Find where the given text appears and provide that cell's center as (X, Y) coordinate. 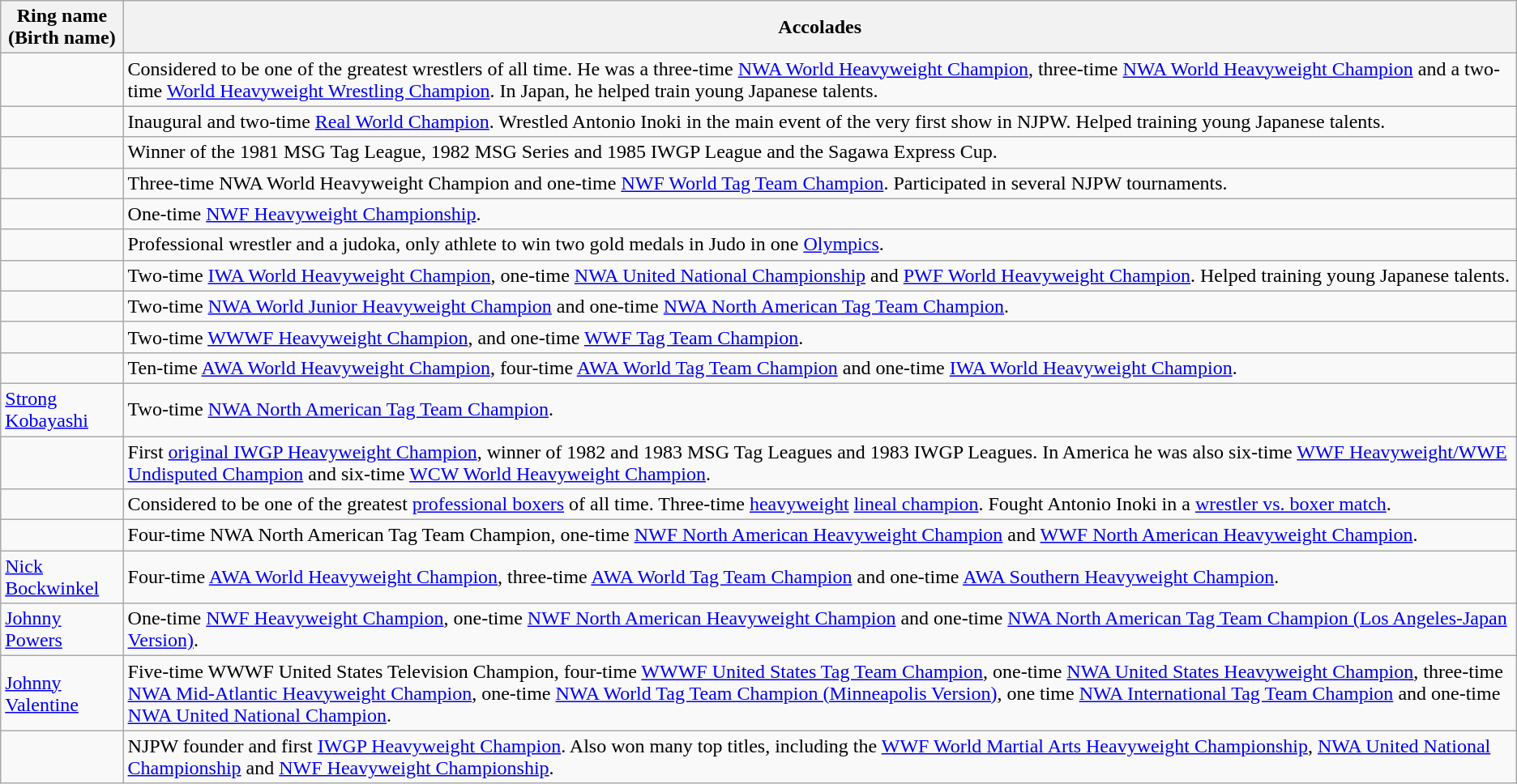
Two-time NWA World Junior Heavyweight Champion and one-time NWA North American Tag Team Champion. (820, 306)
One-time NWF Heavyweight Championship. (820, 214)
Two-time NWA North American Tag Team Champion. (820, 410)
Four-time AWA World Heavyweight Champion, three-time AWA World Tag Team Champion and one-time AWA Southern Heavyweight Champion. (820, 577)
Nick Bockwinkel (62, 577)
Winner of the 1981 MSG Tag League, 1982 MSG Series and 1985 IWGP League and the Sagawa Express Cup. (820, 152)
Four-time NWA North American Tag Team Champion, one-time NWF North American Heavyweight Champion and WWF North American Heavyweight Champion. (820, 535)
Two-time WWWF Heavyweight Champion, and one-time WWF Tag Team Champion. (820, 337)
Strong Kobayashi (62, 410)
Johnny Valentine (62, 693)
Ring name(Birth name) (62, 28)
Ten-time AWA World Heavyweight Champion, four-time AWA World Tag Team Champion and one-time IWA World Heavyweight Champion. (820, 368)
Johnny Powers (62, 630)
Professional wrestler and a judoka, only athlete to win two gold medals in Judo in one Olympics. (820, 245)
Three-time NWA World Heavyweight Champion and one-time NWF World Tag Team Champion. Participated in several NJPW tournaments. (820, 183)
Accolades (820, 28)
